Search for the cell housing the specified text and yield its [X, Y] center coordinate. 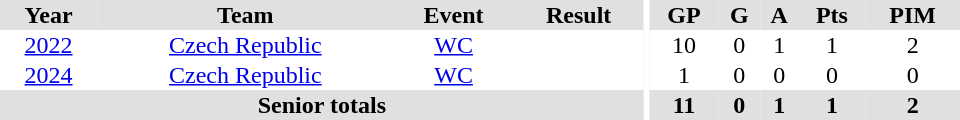
10 [684, 45]
Pts [832, 15]
2024 [48, 75]
Result [579, 15]
A [780, 15]
2022 [48, 45]
Team [245, 15]
GP [684, 15]
Senior totals [322, 105]
Event [454, 15]
11 [684, 105]
G [740, 15]
Year [48, 15]
PIM [912, 15]
